Capture the cell that displays the provided text and extract its [X, Y] central coordinate. 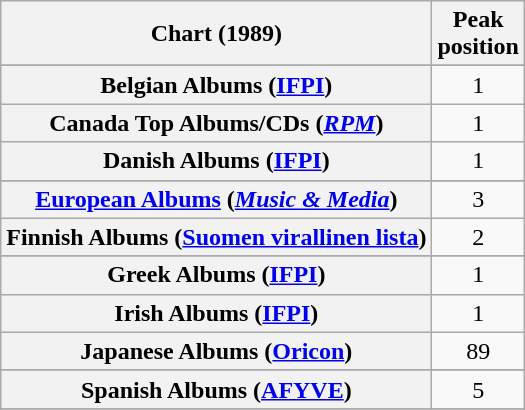
5 [478, 389]
Canada Top Albums/CDs (RPM) [216, 123]
Greek Albums (IFPI) [216, 275]
3 [478, 199]
2 [478, 237]
89 [478, 351]
Spanish Albums (AFYVE) [216, 389]
Irish Albums (IFPI) [216, 313]
Chart (1989) [216, 34]
Finnish Albums (Suomen virallinen lista) [216, 237]
Japanese Albums (Oricon) [216, 351]
European Albums (Music & Media) [216, 199]
Peakposition [478, 34]
Danish Albums (IFPI) [216, 161]
Belgian Albums (IFPI) [216, 85]
